Locate the cell with the specified text and output its [X, Y] center coordinate. 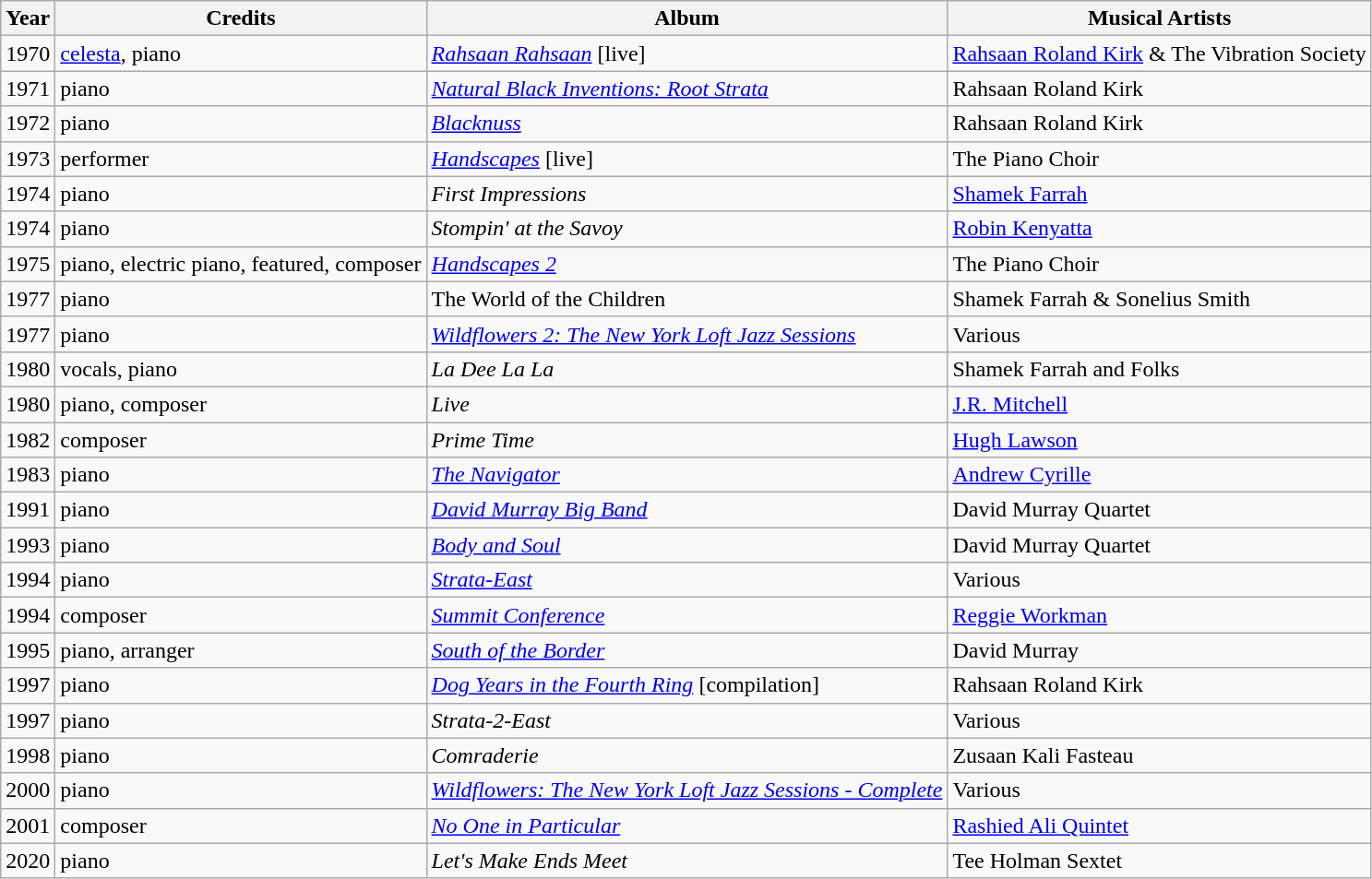
Robin Kenyatta [1159, 229]
Hugh Lawson [1159, 440]
Andrew Cyrille [1159, 475]
Rashied Ali Quintet [1159, 826]
Tee Holman Sextet [1159, 861]
Live [686, 404]
vocals, piano [241, 369]
The World of the Children [686, 299]
Credits [241, 18]
2001 [28, 826]
David Murray [1159, 650]
1983 [28, 475]
Prime Time [686, 440]
1972 [28, 124]
The Navigator [686, 475]
Handscapes [live] [686, 159]
Body and Soul [686, 545]
1971 [28, 89]
Strata-East [686, 580]
South of the Border [686, 650]
Year [28, 18]
David Murray Big Band [686, 510]
Reggie Workman [1159, 615]
J.R. Mitchell [1159, 404]
1993 [28, 545]
Stompin' at the Savoy [686, 229]
1995 [28, 650]
Blacknuss [686, 124]
piano, composer [241, 404]
piano, electric piano, featured, composer [241, 264]
Rahsaan Roland Kirk & The Vibration Society [1159, 53]
Summit Conference [686, 615]
2020 [28, 861]
First Impressions [686, 194]
2000 [28, 790]
Album [686, 18]
1998 [28, 755]
piano, arranger [241, 650]
1982 [28, 440]
Dog Years in the Fourth Ring [compilation] [686, 685]
Wildflowers 2: The New York Loft Jazz Sessions [686, 334]
Handscapes 2 [686, 264]
Zusaan Kali Fasteau [1159, 755]
No One in Particular [686, 826]
Natural Black Inventions: Root Strata [686, 89]
Wildflowers: The New York Loft Jazz Sessions - Complete [686, 790]
1991 [28, 510]
performer [241, 159]
Let's Make Ends Meet [686, 861]
Shamek Farrah & Sonelius Smith [1159, 299]
1975 [28, 264]
celesta, piano [241, 53]
Strata-2-East [686, 720]
1973 [28, 159]
Shamek Farrah and Folks [1159, 369]
Shamek Farrah [1159, 194]
Musical Artists [1159, 18]
Rahsaan Rahsaan [live] [686, 53]
1970 [28, 53]
Comraderie [686, 755]
La Dee La La [686, 369]
